Identify which cell holds the provided text, then report its (X, Y) central coordinate. 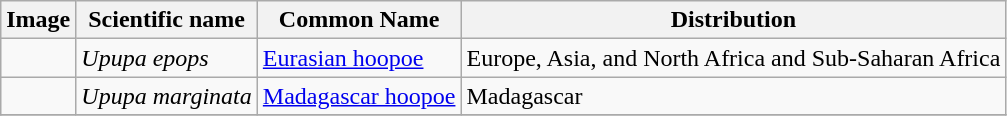
Upupa epops (167, 58)
Common Name (359, 20)
Upupa marginata (167, 96)
Image (38, 20)
Madagascar (734, 96)
Distribution (734, 20)
Scientific name (167, 20)
Eurasian hoopoe (359, 58)
Europe, Asia, and North Africa and Sub-Saharan Africa (734, 58)
Madagascar hoopoe (359, 96)
